Determine the [X, Y] coordinate at the center of the cell enclosing the given text.  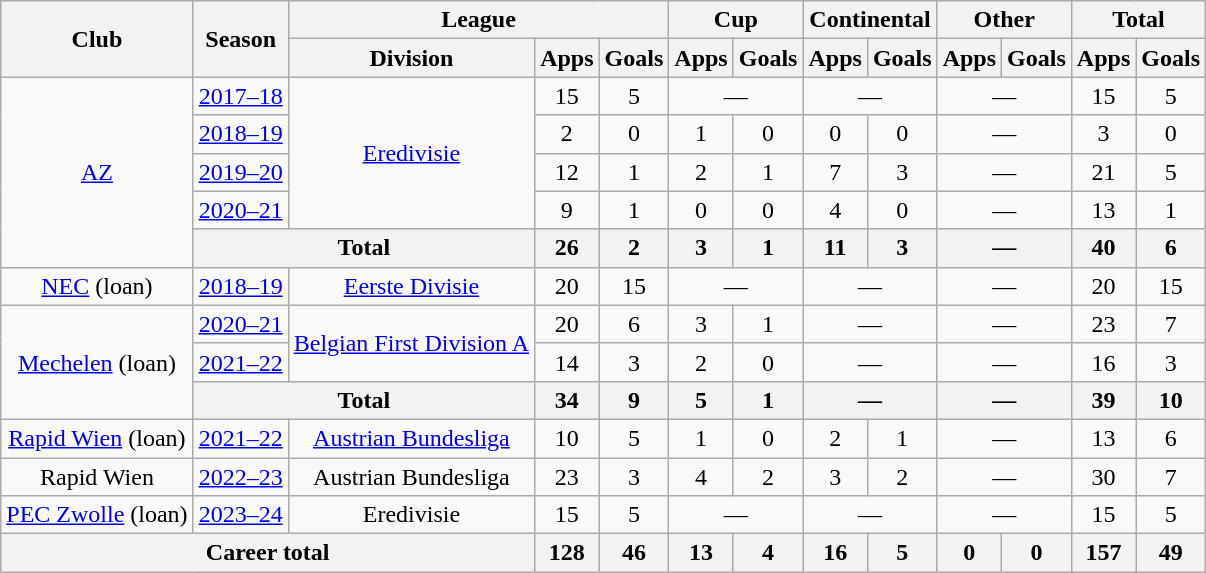
2019–20 [240, 172]
Rapid Wien (loan) [97, 438]
Season [240, 39]
39 [1103, 400]
34 [567, 400]
League [478, 20]
12 [567, 172]
128 [567, 553]
30 [1103, 477]
NEC (loan) [97, 286]
40 [1103, 248]
Belgian First Division A [411, 343]
2023–24 [240, 515]
157 [1103, 553]
Career total [268, 553]
21 [1103, 172]
11 [835, 248]
2017–18 [240, 96]
14 [567, 362]
AZ [97, 172]
Cup [736, 20]
46 [634, 553]
Club [97, 39]
26 [567, 248]
Mechelen (loan) [97, 362]
Continental [870, 20]
PEC Zwolle (loan) [97, 515]
Eerste Divisie [411, 286]
Division [411, 58]
Rapid Wien [97, 477]
2022–23 [240, 477]
49 [1171, 553]
Other [1004, 20]
